Locate the cell with the specified text and output its (x, y) center coordinate. 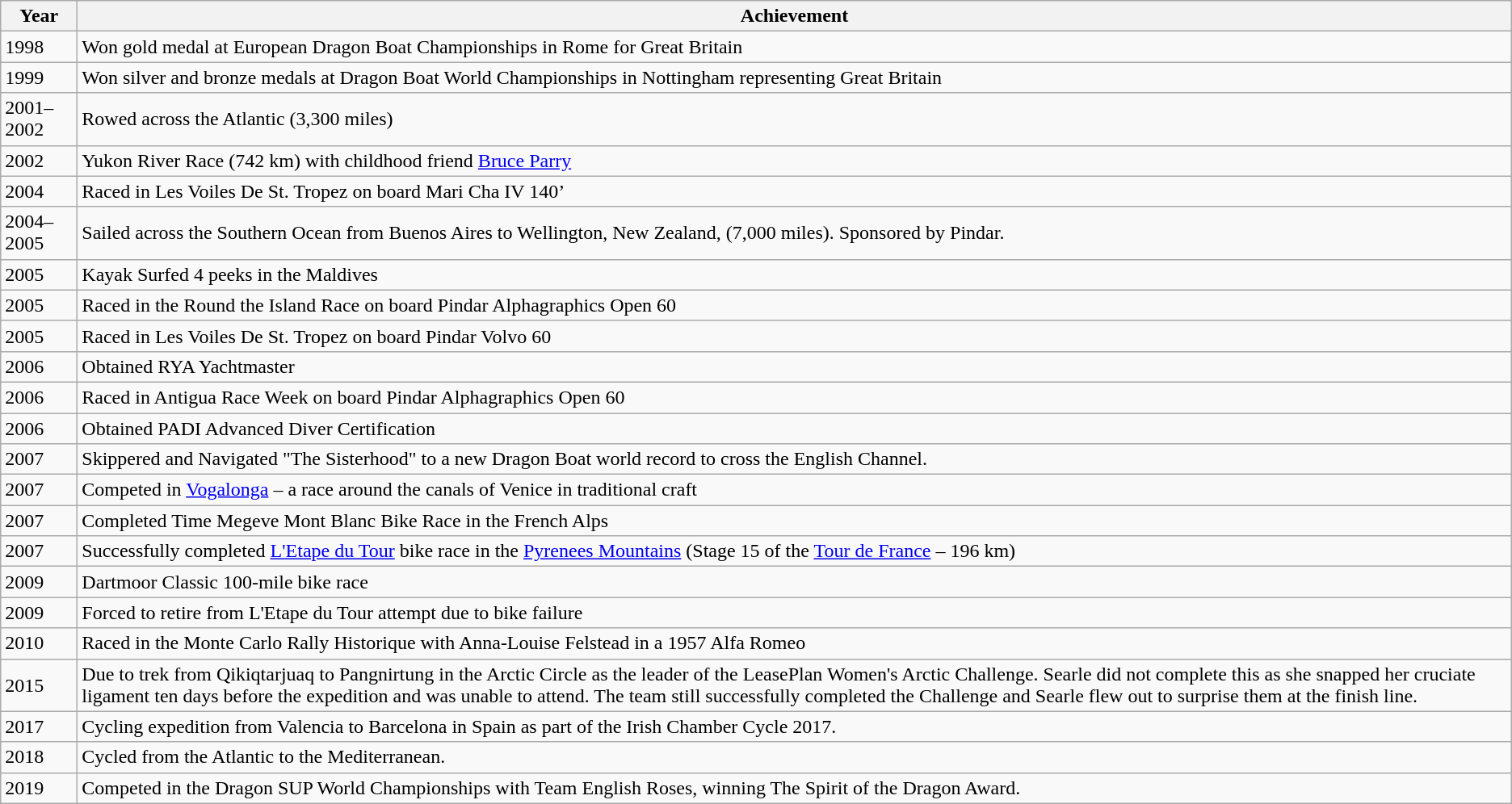
Raced in Antigua Race Week on board Pindar Alphagraphics Open 60 (795, 397)
Raced in Les Voiles De St. Tropez on board Mari Cha IV 140’ (795, 191)
Competed in Vogalonga – a race around the canals of Venice in traditional craft (795, 490)
Raced in the Monte Carlo Rally Historique with Anna-Louise Felstead in a 1957 Alfa Romeo (795, 643)
Sailed across the Southern Ocean from Buenos Aires to Wellington, New Zealand, (7,000 miles). Sponsored by Pindar. (795, 232)
Skippered and Navigated "The Sisterhood" to a new Dragon Boat world record to cross the English Channel. (795, 459)
Cycled from the Atlantic to the Mediterranean. (795, 757)
Competed in the Dragon SUP World Championships with Team English Roses, winning The Spirit of the Dragon Award. (795, 788)
2002 (39, 161)
2004 (39, 191)
2015 (39, 685)
Completed Time Megeve Mont Blanc Bike Race in the French Alps (795, 521)
Obtained RYA Yachtmaster (795, 366)
2001–2002 (39, 119)
Successfully completed L'Etape du Tour bike race in the Pyrenees Mountains (Stage 15 of the Tour de France – 196 km) (795, 551)
2010 (39, 643)
2019 (39, 788)
Raced in Les Voiles De St. Tropez on board Pindar Volvo 60 (795, 336)
Raced in the Round the Island Race on board Pindar Alphagraphics Open 60 (795, 305)
1999 (39, 77)
Achievement (795, 16)
Cycling expedition from Valencia to Barcelona in Spain as part of the Irish Chamber Cycle 2017. (795, 727)
Dartmoor Classic 100-mile bike race (795, 582)
Year (39, 16)
Yukon River Race (742 km) with childhood friend Bruce Parry (795, 161)
Rowed across the Atlantic (3,300 miles) (795, 119)
2018 (39, 757)
1998 (39, 47)
Won silver and bronze medals at Dragon Boat World Championships in Nottingham representing Great Britain (795, 77)
Forced to retire from L'Etape du Tour attempt due to bike failure (795, 613)
2017 (39, 727)
Obtained PADI Advanced Diver Certification (795, 429)
Kayak Surfed 4 peeks in the Maldives (795, 274)
Won gold medal at European Dragon Boat Championships in Rome for Great Britain (795, 47)
2004–2005 (39, 232)
